Identify which cell holds the provided text, then report its [X, Y] central coordinate. 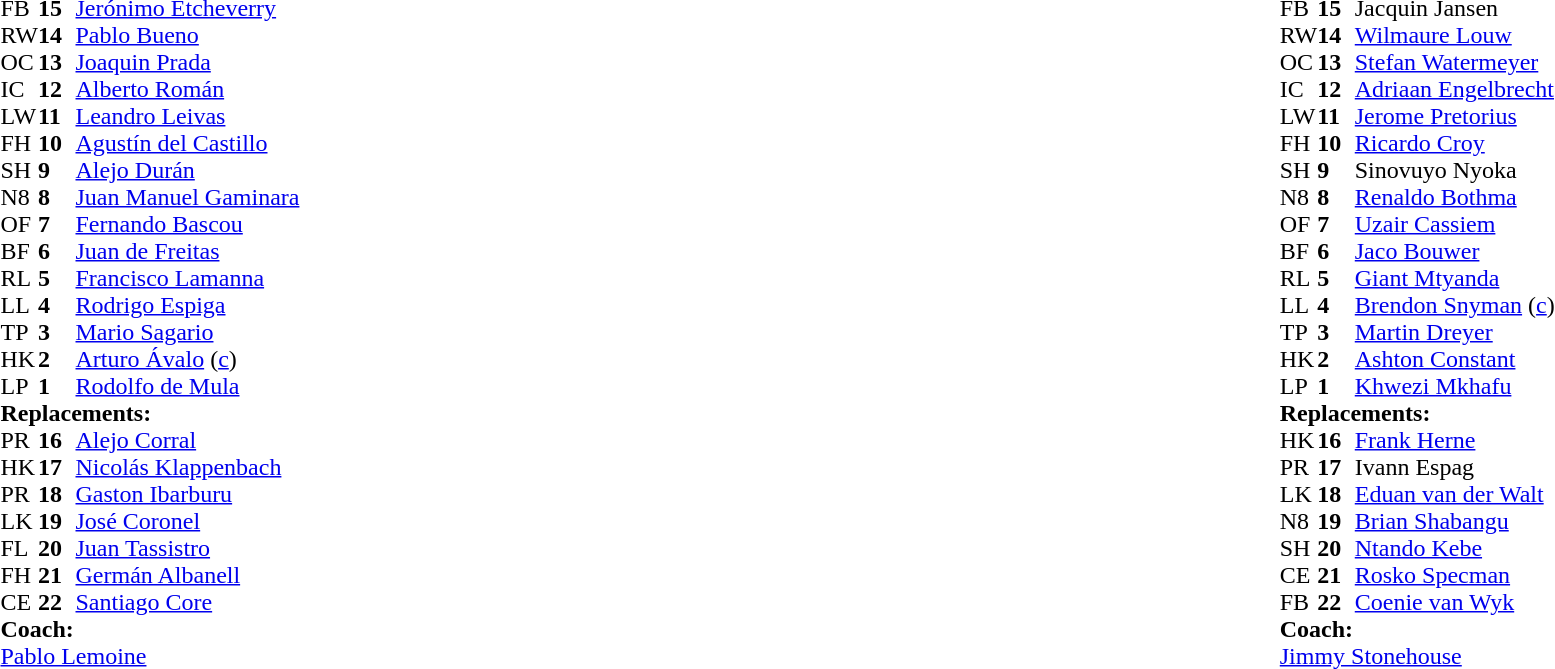
FL [19, 548]
FB [1299, 602]
Ricardo Croy [1455, 144]
Nicolás Klappenbach [188, 468]
Eduan van der Walt [1455, 494]
Joaquin Prada [188, 62]
Rosko Specman [1455, 576]
Ntando Kebe [1455, 548]
Giant Mtyanda [1455, 278]
Gaston Ibarburu [188, 494]
Uzair Cassiem [1455, 224]
Pablo Lemoine [150, 656]
Juan Manuel Gaminara [188, 198]
Renaldo Bothma [1455, 198]
Coenie van Wyk [1455, 602]
Jerome Pretorius [1455, 116]
Frank Herne [1455, 440]
Francisco Lamanna [188, 278]
Brian Shabangu [1455, 522]
Sinovuyo Nyoka [1455, 170]
Martin Dreyer [1455, 332]
Rodolfo de Mula [188, 386]
Ashton Constant [1455, 360]
Stefan Watermeyer [1455, 62]
Arturo Ávalo (c) [188, 360]
Santiago Core [188, 602]
Jimmy Stonehouse [1418, 656]
Alberto Román [188, 90]
Leandro Leivas [188, 116]
Adriaan Engelbrecht [1455, 90]
Ivann Espag [1455, 468]
Agustín del Castillo [188, 144]
Juan de Freitas [188, 252]
Rodrigo Espiga [188, 306]
José Coronel [188, 522]
Khwezi Mkhafu [1455, 386]
Alejo Durán [188, 170]
Jaco Bouwer [1455, 252]
Juan Tassistro [188, 548]
Germán Albanell [188, 576]
Alejo Corral [188, 440]
Brendon Snyman (c) [1455, 306]
Pablo Bueno [188, 36]
Wilmaure Louw [1455, 36]
Mario Sagario [188, 332]
Fernando Bascou [188, 224]
